Provide the (X, Y) coordinate of the cell's center where the given text is located.  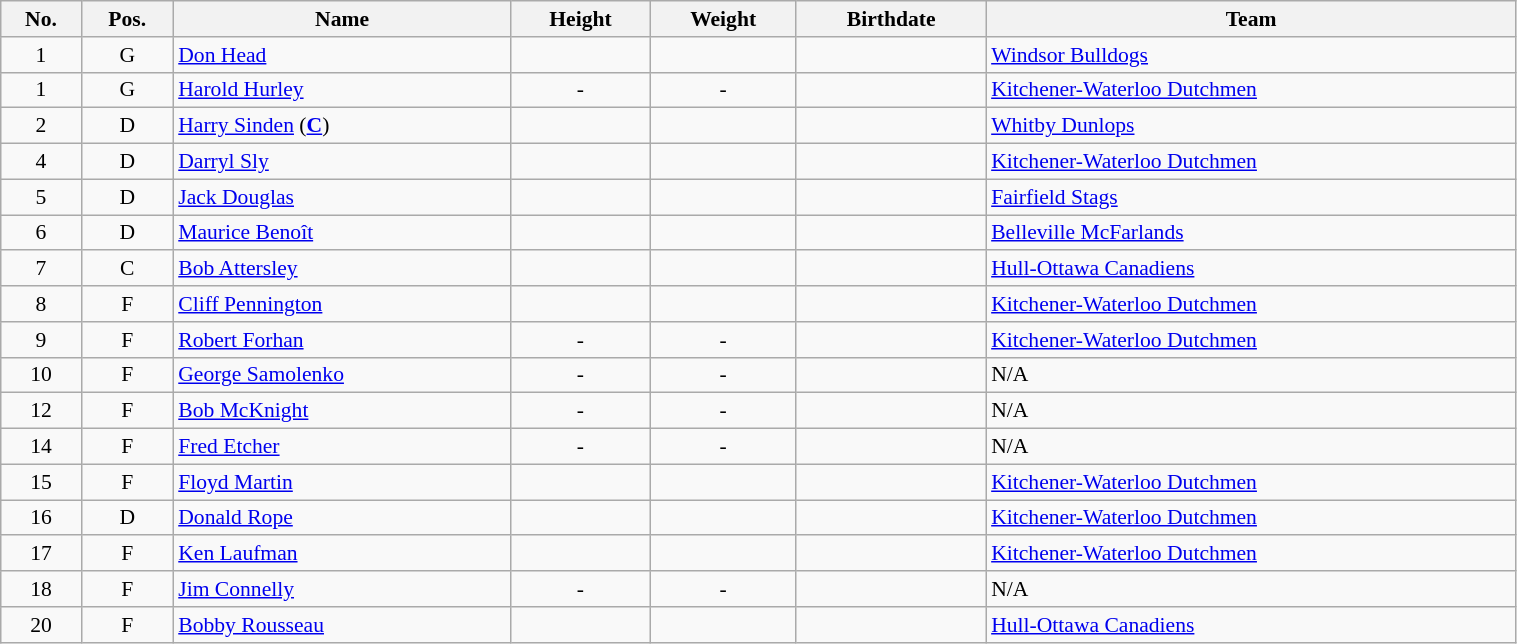
10 (41, 375)
4 (41, 162)
Harold Hurley (342, 90)
Windsor Bulldogs (1251, 55)
Ken Laufman (342, 554)
Floyd Martin (342, 482)
George Samolenko (342, 375)
20 (41, 625)
9 (41, 340)
Jack Douglas (342, 197)
Robert Forhan (342, 340)
Darryl Sly (342, 162)
Whitby Dunlops (1251, 126)
Bobby Rousseau (342, 625)
16 (41, 518)
C (127, 269)
Bob McKnight (342, 411)
5 (41, 197)
Pos. (127, 19)
Fairfield Stags (1251, 197)
Donald Rope (342, 518)
Bob Attersley (342, 269)
12 (41, 411)
8 (41, 304)
Cliff Pennington (342, 304)
Team (1251, 19)
Name (342, 19)
14 (41, 447)
6 (41, 233)
Weight (723, 19)
18 (41, 589)
7 (41, 269)
Belleville McFarlands (1251, 233)
17 (41, 554)
Birthdate (891, 19)
15 (41, 482)
Don Head (342, 55)
Jim Connelly (342, 589)
Fred Etcher (342, 447)
Maurice Benoît (342, 233)
2 (41, 126)
Height (580, 19)
No. (41, 19)
Harry Sinden (C) (342, 126)
